Search for the cell housing the specified text and yield its (x, y) center coordinate. 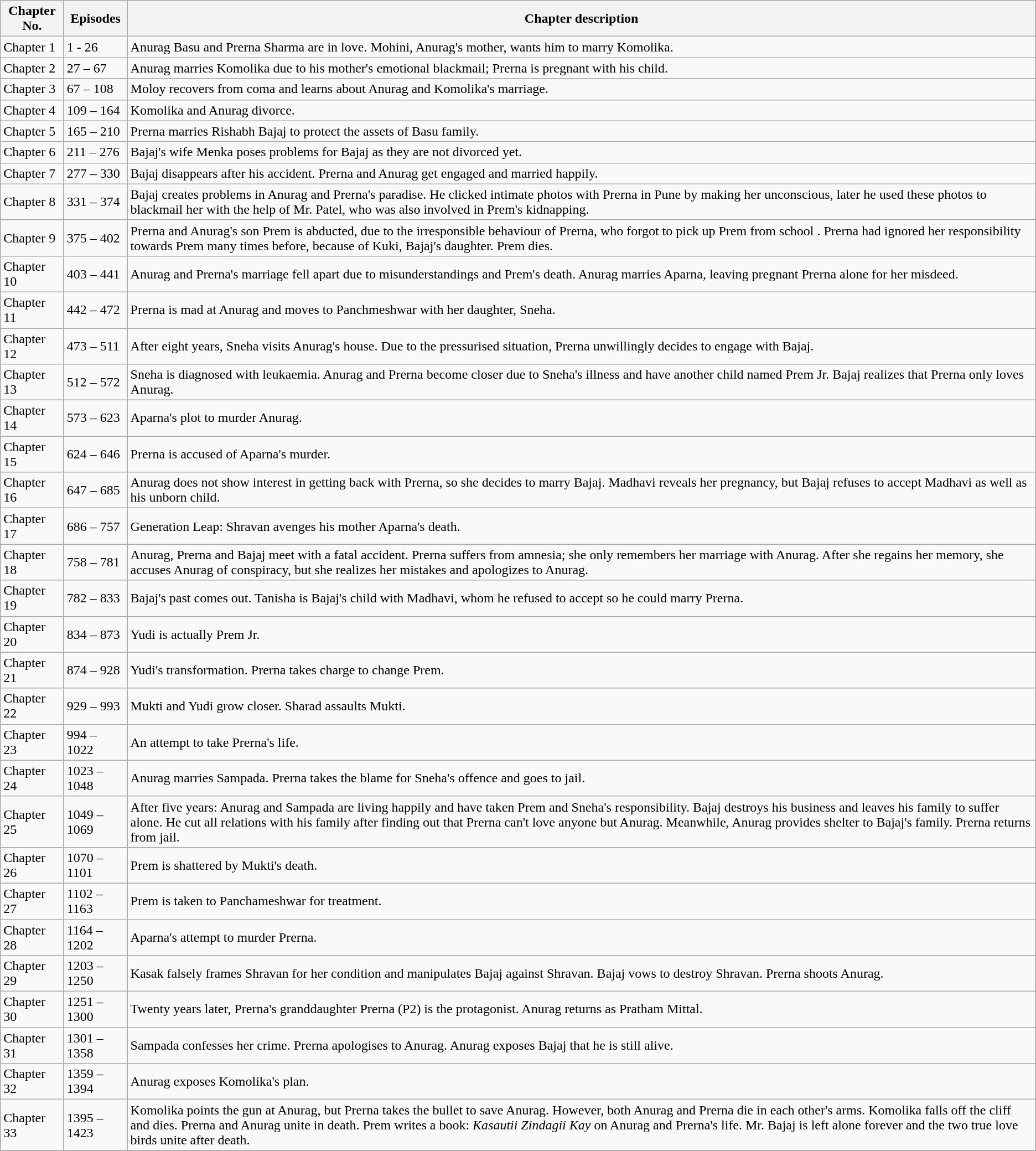
Chapter 1 (32, 47)
Chapter 27 (32, 901)
Chapter 28 (32, 937)
Bajaj disappears after his accident. Prerna and Anurag get engaged and married happily. (581, 173)
403 – 441 (95, 273)
Chapter 18 (32, 562)
Chapter 4 (32, 110)
Chapter 5 (32, 131)
Mukti and Yudi grow closer. Sharad assaults Mukti. (581, 706)
Aparna's plot to murder Anurag. (581, 419)
1301 – 1358 (95, 1045)
Chapter 21 (32, 670)
Episodes (95, 19)
Twenty years later, Prerna's granddaughter Prerna (P2) is the protagonist. Anurag returns as Pratham Mittal. (581, 1010)
874 – 928 (95, 670)
Chapter 29 (32, 973)
Chapter 20 (32, 634)
Prerna marries Rishabh Bajaj to protect the assets of Basu family. (581, 131)
1203 – 1250 (95, 973)
331 – 374 (95, 202)
Chapter 14 (32, 419)
929 – 993 (95, 706)
Kasak falsely frames Shravan for her condition and manipulates Bajaj against Shravan. Bajaj vows to destroy Shravan. Prerna shoots Anurag. (581, 973)
1395 – 1423 (95, 1125)
Chapter 30 (32, 1010)
Chapter 24 (32, 778)
67 – 108 (95, 89)
834 – 873 (95, 634)
Prem is taken to Panchameshwar for treatment. (581, 901)
624 – 646 (95, 454)
Chapter 31 (32, 1045)
573 – 623 (95, 419)
473 – 511 (95, 345)
Chapter 12 (32, 345)
758 – 781 (95, 562)
Chapter 7 (32, 173)
Prem is shattered by Mukti's death. (581, 865)
27 – 67 (95, 68)
Komolika and Anurag divorce. (581, 110)
1164 – 1202 (95, 937)
Bajaj's past comes out. Tanisha is Bajaj's child with Madhavi, whom he refused to accept so he could marry Prerna. (581, 598)
1359 – 1394 (95, 1082)
Prerna is mad at Anurag and moves to Panchmeshwar with her daughter, Sneha. (581, 310)
After eight years, Sneha visits Anurag's house. Due to the pressurised situation, Prerna unwillingly decides to engage with Bajaj. (581, 345)
Anurag marries Komolika due to his mother's emotional blackmail; Prerna is pregnant with his child. (581, 68)
Chapter 3 (32, 89)
Prerna is accused of Aparna's murder. (581, 454)
Chapter 26 (32, 865)
Chapter 23 (32, 742)
647 – 685 (95, 491)
Chapter 33 (32, 1125)
Bajaj's wife Menka poses problems for Bajaj as they are not divorced yet. (581, 152)
Moloy recovers from coma and learns about Anurag and Komolika's marriage. (581, 89)
Chapter 9 (32, 238)
Chapter 22 (32, 706)
Chapter 13 (32, 382)
1 - 26 (95, 47)
An attempt to take Prerna's life. (581, 742)
782 – 833 (95, 598)
1102 – 1163 (95, 901)
Chapter 19 (32, 598)
Chapter 16 (32, 491)
Sampada confesses her crime. Prerna apologises to Anurag. Anurag exposes Bajaj that he is still alive. (581, 1045)
994 – 1022 (95, 742)
1023 – 1048 (95, 778)
1251 – 1300 (95, 1010)
Aparna's attempt to murder Prerna. (581, 937)
Anurag Basu and Prerna Sharma are in love. Mohini, Anurag's mother, wants him to marry Komolika. (581, 47)
Chapter description (581, 19)
Chapter 2 (32, 68)
1049 – 1069 (95, 822)
442 – 472 (95, 310)
109 – 164 (95, 110)
Chapter No. (32, 19)
Chapter 10 (32, 273)
Anurag marries Sampada. Prerna takes the blame for Sneha's offence and goes to jail. (581, 778)
Yudi is actually Prem Jr. (581, 634)
Anurag exposes Komolika's plan. (581, 1082)
375 – 402 (95, 238)
Chapter 8 (32, 202)
Generation Leap: Shravan avenges his mother Aparna's death. (581, 526)
686 – 757 (95, 526)
Chapter 6 (32, 152)
Chapter 17 (32, 526)
Chapter 25 (32, 822)
Chapter 11 (32, 310)
277 – 330 (95, 173)
1070 – 1101 (95, 865)
512 – 572 (95, 382)
Chapter 32 (32, 1082)
Yudi's transformation. Prerna takes charge to change Prem. (581, 670)
Chapter 15 (32, 454)
211 – 276 (95, 152)
165 – 210 (95, 131)
